Scan for the cell matching the given text and deliver its (x, y) coordinate at center. 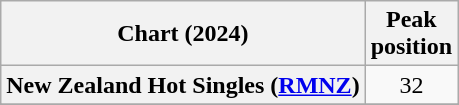
Chart (2024) (183, 34)
New Zealand Hot Singles (RMNZ) (183, 85)
Peakposition (411, 34)
32 (411, 85)
